Detect which cell encompasses the target text, then output its (x, y) center coordinate. 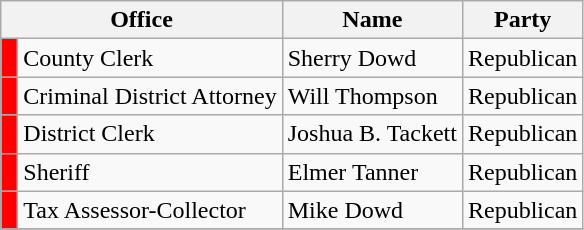
Will Thompson (372, 96)
Sherry Dowd (372, 58)
District Clerk (150, 134)
Criminal District Attorney (150, 96)
Elmer Tanner (372, 172)
Sheriff (150, 172)
Office (142, 20)
Joshua B. Tackett (372, 134)
Tax Assessor-Collector (150, 210)
Mike Dowd (372, 210)
Name (372, 20)
Party (522, 20)
County Clerk (150, 58)
